Find where the given text appears and provide that cell's center as (x, y) coordinate. 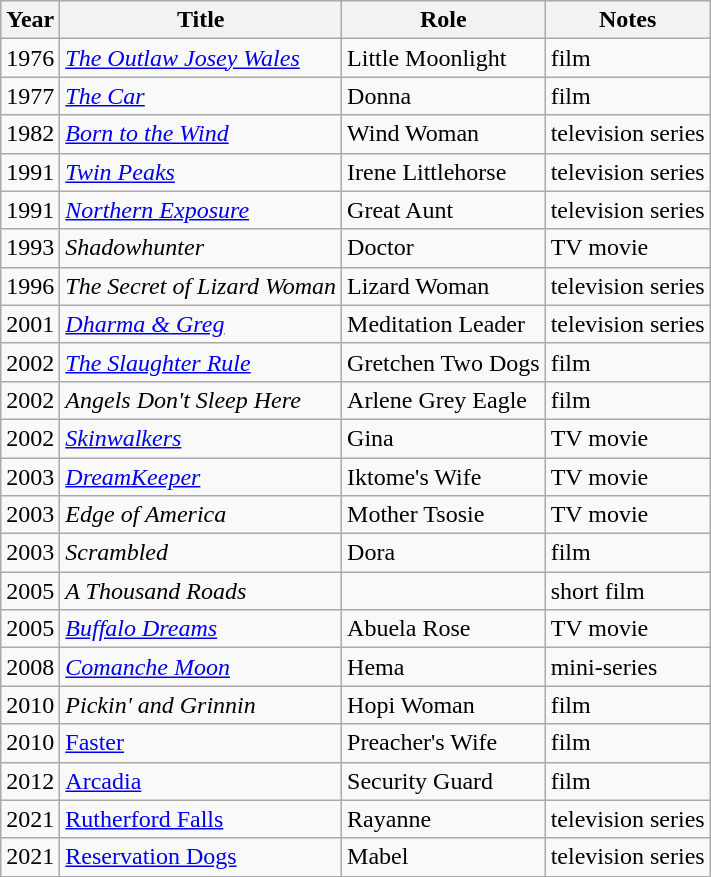
2008 (30, 667)
Lizard Woman (444, 286)
Dharma & Greg (201, 324)
Born to the Wind (201, 134)
1982 (30, 134)
Donna (444, 96)
Role (444, 20)
2001 (30, 324)
Notes (628, 20)
Arcadia (201, 781)
Preacher's Wife (444, 743)
Edge of America (201, 515)
Meditation Leader (444, 324)
Shadowhunter (201, 248)
The Car (201, 96)
1993 (30, 248)
The Outlaw Josey Wales (201, 58)
Doctor (444, 248)
1977 (30, 96)
Buffalo Dreams (201, 629)
Wind Woman (444, 134)
Irene Littlehorse (444, 172)
Iktome's Wife (444, 477)
Year (30, 20)
Pickin' and Grinnin (201, 705)
Hema (444, 667)
1976 (30, 58)
Twin Peaks (201, 172)
The Slaughter Rule (201, 362)
Dora (444, 553)
Faster (201, 743)
DreamKeeper (201, 477)
Hopi Woman (444, 705)
Rayanne (444, 819)
1996 (30, 286)
2012 (30, 781)
Mabel (444, 857)
Abuela Rose (444, 629)
Gina (444, 438)
Scrambled (201, 553)
short film (628, 591)
Comanche Moon (201, 667)
Angels Don't Sleep Here (201, 400)
Mother Tsosie (444, 515)
Northern Exposure (201, 210)
Rutherford Falls (201, 819)
Little Moonlight (444, 58)
A Thousand Roads (201, 591)
Great Aunt (444, 210)
Title (201, 20)
Skinwalkers (201, 438)
Reservation Dogs (201, 857)
Gretchen Two Dogs (444, 362)
Arlene Grey Eagle (444, 400)
Security Guard (444, 781)
The Secret of Lizard Woman (201, 286)
mini-series (628, 667)
